Return the [X, Y] coordinate for the center point of the cell that contains the specified text.  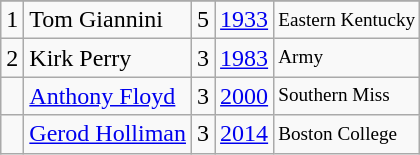
Boston College [347, 134]
1983 [244, 58]
Army [347, 58]
2000 [244, 96]
Southern Miss [347, 96]
2 [12, 58]
Tom Giannini [108, 20]
1933 [244, 20]
Kirk Perry [108, 58]
Eastern Kentucky [347, 20]
Gerod Holliman [108, 134]
5 [204, 20]
2014 [244, 134]
1 [12, 20]
Anthony Floyd [108, 96]
